Extract the (x, y) coordinate from the center of the cell holding the provided text.  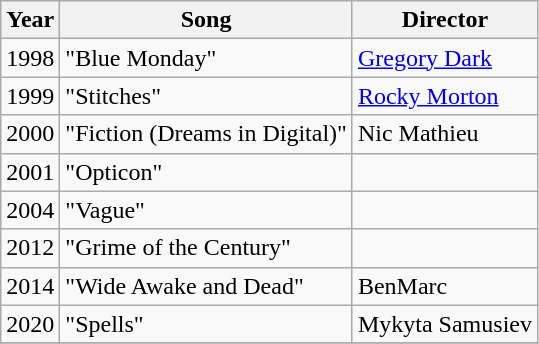
"Spells" (206, 324)
"Stitches" (206, 96)
"Vague" (206, 210)
1998 (30, 58)
Director (444, 20)
"Opticon" (206, 172)
1999 (30, 96)
"Wide Awake and Dead" (206, 286)
"Grime of the Century" (206, 248)
2012 (30, 248)
Mykyta Samusiev (444, 324)
Nic Mathieu (444, 134)
Gregory Dark (444, 58)
2000 (30, 134)
"Fiction (Dreams in Digital)" (206, 134)
Song (206, 20)
Rocky Morton (444, 96)
2001 (30, 172)
BenMarc (444, 286)
2020 (30, 324)
2004 (30, 210)
"Blue Monday" (206, 58)
Year (30, 20)
2014 (30, 286)
